Detect which cell encompasses the target text, then output its [X, Y] center coordinate. 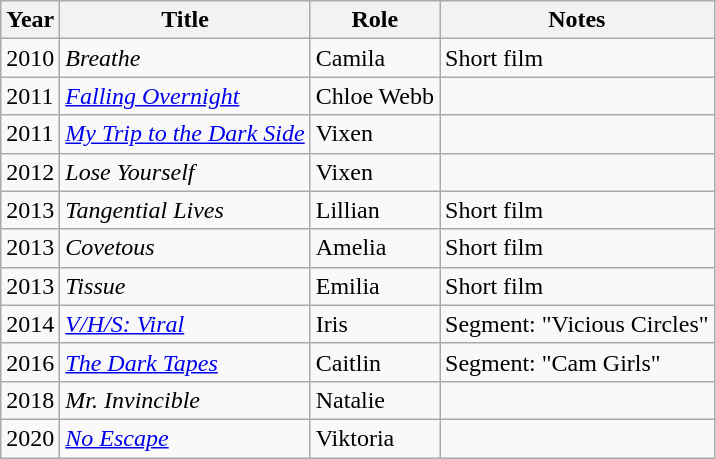
Iris [374, 324]
Emilia [374, 286]
Caitlin [374, 362]
2012 [30, 172]
Amelia [374, 248]
Role [374, 20]
My Trip to the Dark Side [185, 134]
Falling Overnight [185, 96]
2018 [30, 400]
Viktoria [374, 438]
Lose Yourself [185, 172]
Notes [578, 20]
Year [30, 20]
2020 [30, 438]
Mr. Invincible [185, 400]
V/H/S: Viral [185, 324]
Lillian [374, 210]
Natalie [374, 400]
Tangential Lives [185, 210]
2010 [30, 58]
Covetous [185, 248]
Tissue [185, 286]
2016 [30, 362]
The Dark Tapes [185, 362]
Title [185, 20]
2014 [30, 324]
No Escape [185, 438]
Segment: "Vicious Circles" [578, 324]
Breathe [185, 58]
Camila [374, 58]
Chloe Webb [374, 96]
Segment: "Cam Girls" [578, 362]
